Capture the cell that displays the provided text and extract its [x, y] central coordinate. 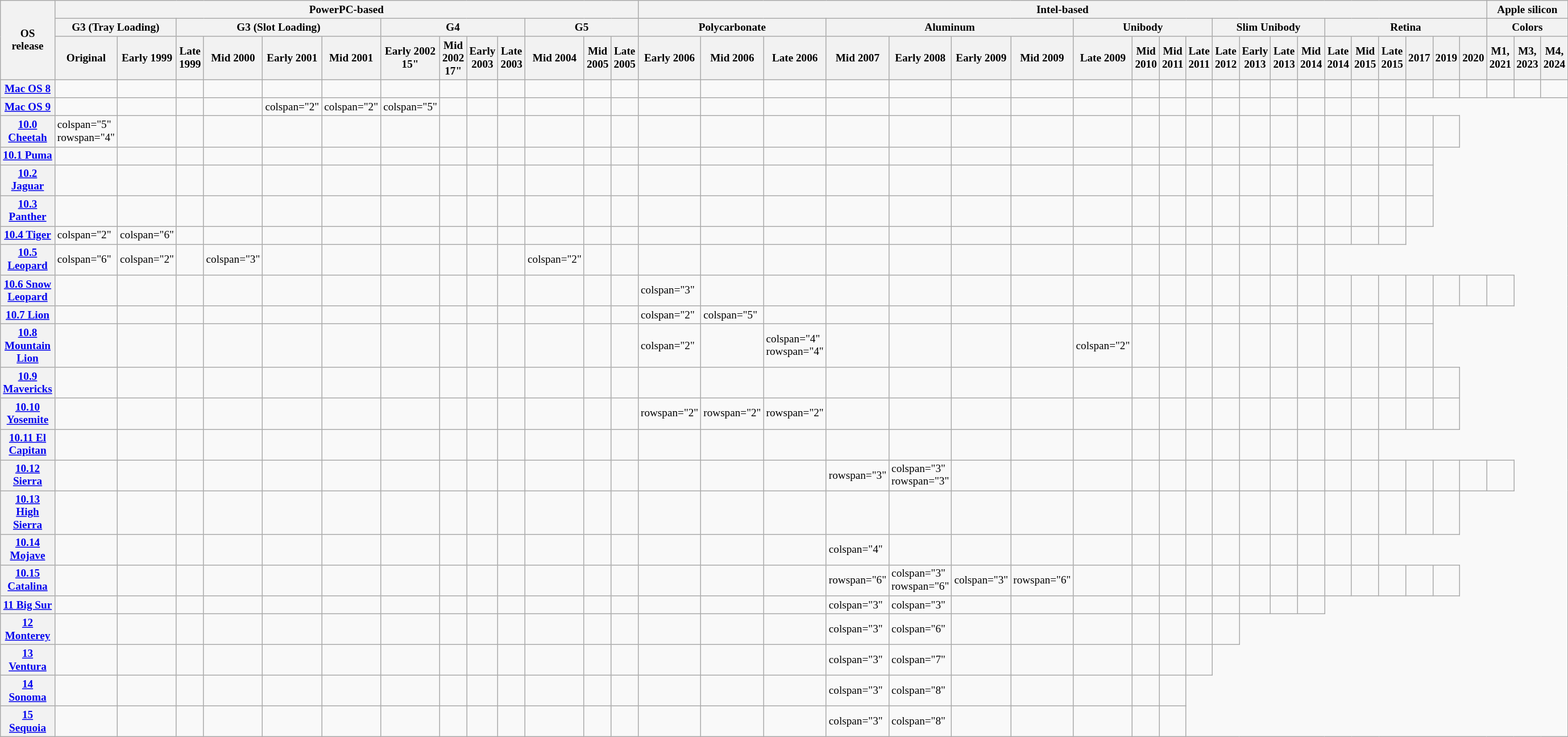
Early 2001 [292, 58]
Original [86, 58]
Late 2012 [1226, 58]
15 Sequoia [28, 722]
13 Ventura [28, 660]
Mid 2009 [1042, 58]
10.6 Snow Leopard [28, 291]
colspan="3" rowspan="3" [920, 475]
Mid 2002 17" [453, 58]
G5 [582, 27]
Late 2005 [625, 58]
11 Big Sur [28, 605]
Late 2014 [1338, 58]
10.10 Yosemite [28, 413]
Late 2006 [795, 58]
G3 (Slot Loading) [279, 27]
Late 2013 [1284, 58]
Early 2006 [669, 58]
Mid 2015 [1365, 58]
Early 2008 [920, 58]
Mid 2010 [1146, 58]
Aluminum [949, 27]
colspan="7" [920, 660]
Early 2003 [482, 58]
10.4 Tiger [28, 235]
Late 2015 [1392, 58]
14 Sonoma [28, 690]
Mid 2007 [857, 58]
rowspan="3" [857, 475]
Polycarbonate [732, 27]
colspan="5" rowspan="4" [86, 131]
2017 [1420, 58]
Mac OS 8 [28, 89]
10.15 Catalina [28, 580]
Late 2003 [512, 58]
M1, 2021 [1500, 58]
Slim Unibody [1268, 27]
Early 1999 [147, 58]
Mid 2000 [233, 58]
Intel-based [1062, 10]
Mid 2004 [555, 58]
Late 1999 [190, 58]
10.5 Leopard [28, 259]
Late 2009 [1103, 58]
Early 2002 15" [410, 58]
Mid 2001 [351, 58]
G4 [453, 27]
Mac OS 9 [28, 107]
10.0 Cheetah [28, 131]
M4, 2024 [1554, 58]
10.1 Puma [28, 156]
OS release [28, 40]
Early 2013 [1255, 58]
colspan="3" rowspan="6" [920, 580]
Colors [1527, 27]
Late 2011 [1199, 58]
Mid 2014 [1311, 58]
10.3 Panther [28, 211]
Unibody [1143, 27]
2019 [1446, 58]
Early 2009 [981, 58]
10.9 Mavericks [28, 383]
Retina [1405, 27]
10.14 Mojave [28, 549]
10.2 Jaguar [28, 180]
Apple silicon [1527, 10]
Mid 2006 [732, 58]
10.12 Sierra [28, 475]
10.7 Lion [28, 315]
10.11 El Capitan [28, 444]
colspan="4" [857, 549]
Mid 2011 [1172, 58]
10.13 High Sierra [28, 513]
PowerPC-based [346, 10]
12 Monterey [28, 629]
G3 (Tray Loading) [115, 27]
10.8 Mountain Lion [28, 346]
colspan="4" rowspan="4" [795, 346]
2020 [1474, 58]
M3, 2023 [1528, 58]
Mid 2005 [598, 58]
